Output the (x, y) coordinate of the center of the cell containing the given text.  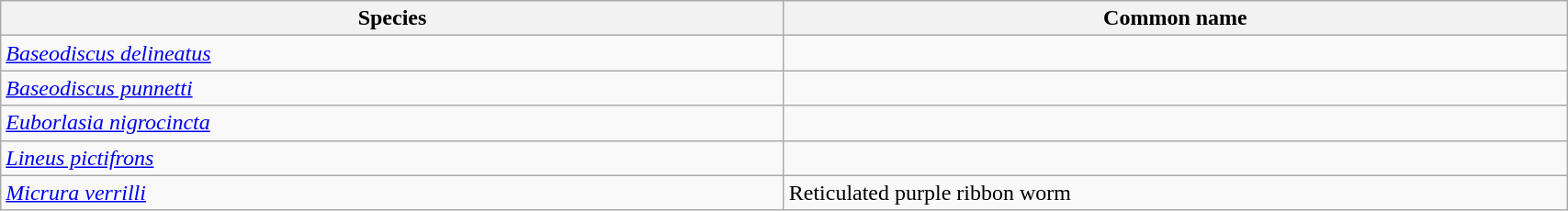
Euborlasia nigrocincta (392, 123)
Baseodiscus delineatus (392, 53)
Micrura verrilli (392, 193)
Baseodiscus punnetti (392, 88)
Common name (1175, 18)
Species (392, 18)
Lineus pictifrons (392, 158)
Reticulated purple ribbon worm (1175, 193)
